Extract the [x, y] coordinate from the center of the cell holding the provided text.  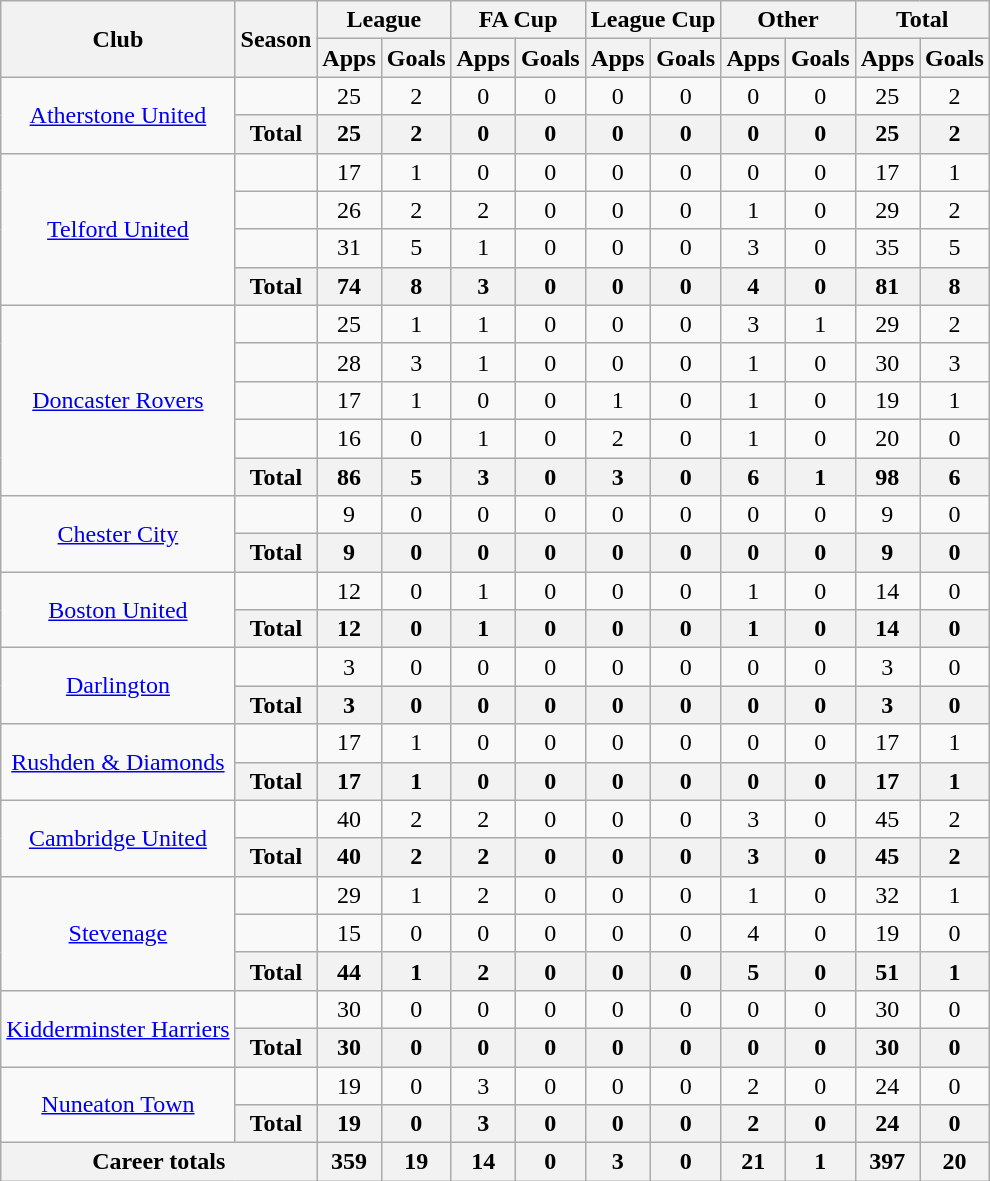
51 [887, 971]
Nuneaton Town [118, 1104]
35 [887, 248]
15 [349, 933]
32 [887, 895]
Telford United [118, 229]
Rushden & Diamonds [118, 762]
16 [349, 438]
28 [349, 362]
League Cup [653, 20]
Atherstone United [118, 115]
359 [349, 1162]
86 [349, 477]
Season [276, 39]
81 [887, 286]
31 [349, 248]
Doncaster Rovers [118, 400]
26 [349, 210]
21 [753, 1162]
Kidderminster Harriers [118, 1028]
98 [887, 477]
397 [887, 1162]
44 [349, 971]
League [384, 20]
Stevenage [118, 933]
Boston United [118, 610]
Darlington [118, 686]
Career totals [159, 1162]
Chester City [118, 534]
74 [349, 286]
Other [788, 20]
Club [118, 39]
Cambridge United [118, 838]
FA Cup [518, 20]
